For the text-containing cell, return its midpoint in [x, y] coordinate format. 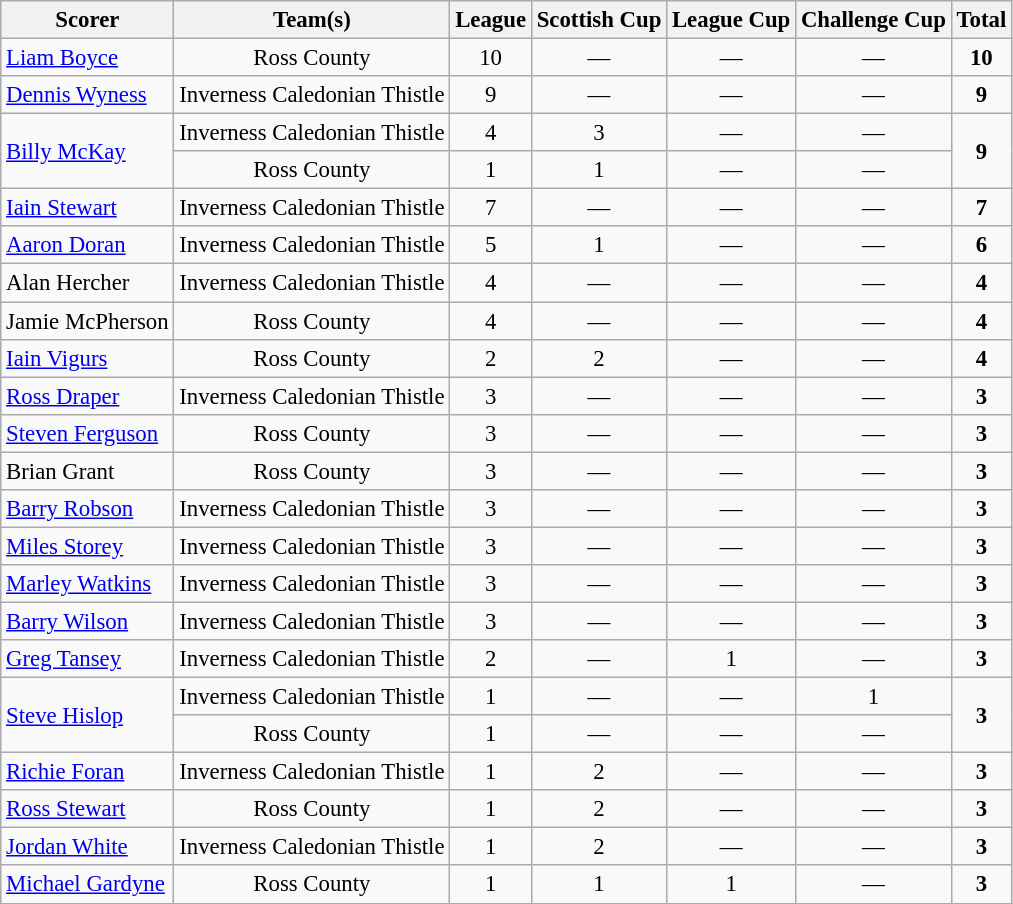
Miles Storey [88, 546]
Iain Vigurs [88, 358]
Richie Foran [88, 772]
Michael Gardyne [88, 885]
Total [981, 20]
Dennis Wyness [88, 95]
Ross Draper [88, 396]
Marley Watkins [88, 584]
Greg Tansey [88, 659]
Scottish Cup [598, 20]
Ross Stewart [88, 809]
Steve Hislop [88, 716]
Alan Hercher [88, 283]
6 [981, 245]
Scorer [88, 20]
5 [490, 245]
Liam Boyce [88, 58]
Steven Ferguson [88, 433]
Barry Wilson [88, 621]
League [490, 20]
Barry Robson [88, 509]
Challenge Cup [874, 20]
Aaron Doran [88, 245]
Jordan White [88, 847]
Billy McKay [88, 152]
League Cup [732, 20]
Jamie McPherson [88, 321]
Iain Stewart [88, 208]
Team(s) [312, 20]
Brian Grant [88, 471]
